Output the (x, y) coordinate of the center of the cell containing the given text.  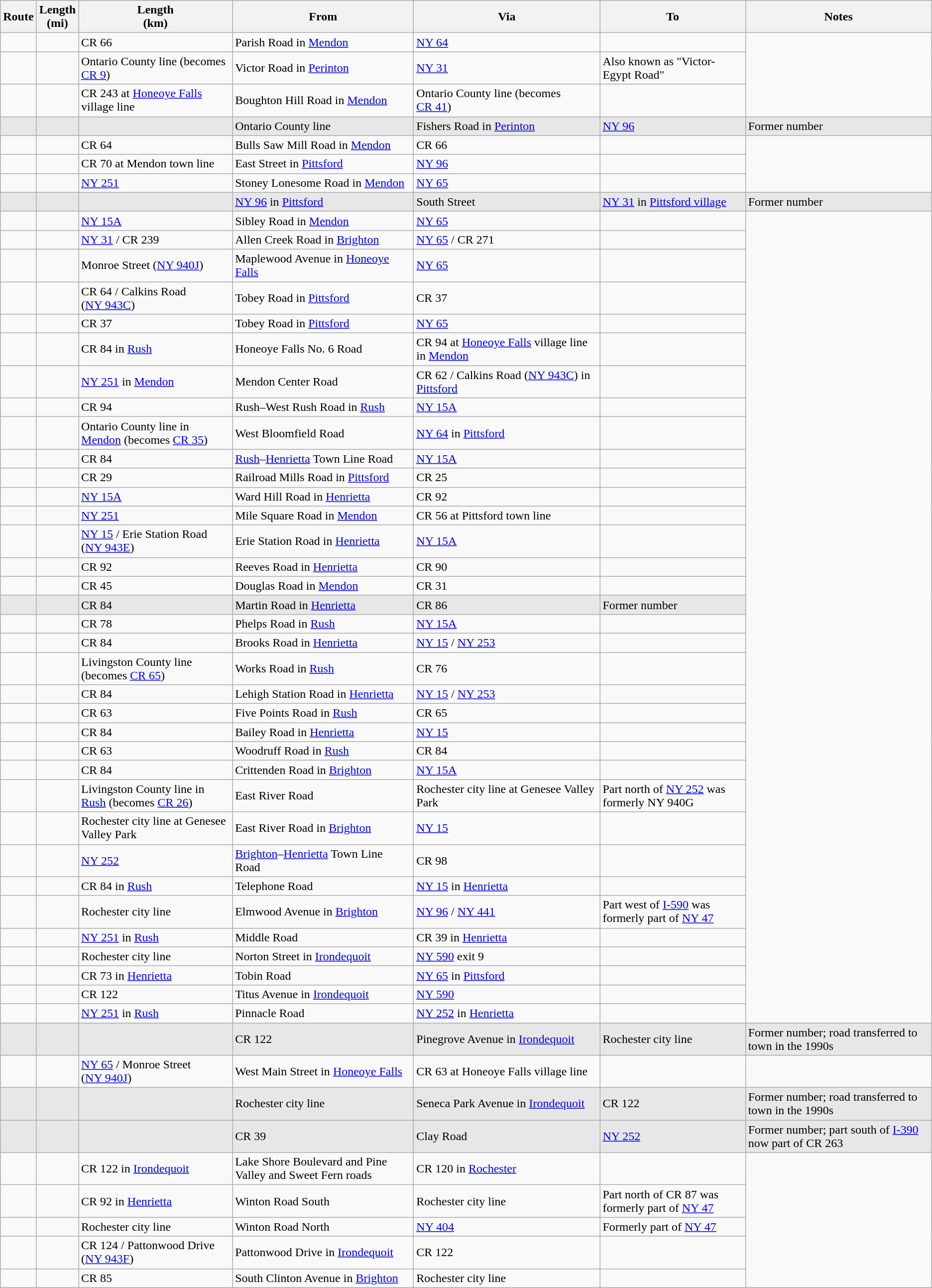
Rush–Henrietta Town Line Road (323, 459)
Norton Street in Irondequoit (323, 956)
East River Road (323, 796)
Tobin Road (323, 975)
CR 243 at Honeoye Falls village line (155, 101)
NY 590 (507, 994)
NY 64 in Pittsford (507, 433)
Fishers Road in Perinton (507, 126)
Erie Station Road in Henrietta (323, 541)
NY 65 in Pittsford (507, 975)
Phelps Road in Rush (323, 624)
Ontario County line in Mendon (becomes CR 35) (155, 433)
CR 124 / Pattonwood Drive (NY 943F) (155, 1252)
Brooks Road in Henrietta (323, 643)
Former number; part south of I-390 now part of CR 263 (838, 1137)
CR 39 in Henrietta (507, 937)
Route (18, 17)
Part north of NY 252 was formerly NY 940G (673, 796)
CR 86 (507, 605)
NY 15 / Erie Station Road (NY 943E) (155, 541)
Maplewood Avenue in Honeoye Falls (323, 265)
NY 252 in Henrietta (507, 1013)
Monroe Street (NY 940J) (155, 265)
Victor Road in Perinton (323, 68)
Martin Road in Henrietta (323, 605)
Middle Road (323, 937)
Length(mi) (57, 17)
Five Points Road in Rush (323, 713)
Pinnacle Road (323, 1013)
CR 65 (507, 713)
East Street in Pittsford (323, 164)
Bulls Saw Mill Road in Mendon (323, 145)
CR 92 in Henrietta (155, 1201)
NY 96 / NY 441 (507, 911)
Reeves Road in Henrietta (323, 567)
Winton Road South (323, 1201)
NY 590 exit 9 (507, 956)
Pattonwood Drive in Irondequoit (323, 1252)
Woodruff Road in Rush (323, 751)
CR 64 (155, 145)
Sibley Road in Mendon (323, 221)
Livingston County line in Rush (becomes CR 26) (155, 796)
Notes (838, 17)
East River Road in Brighton (323, 828)
Ontario County line (becomes CR 9) (155, 68)
Part north of CR 87 was formerly part of NY 47 (673, 1201)
CR 85 (155, 1278)
Lake Shore Boulevard and Pine Valley and Sweet Fern roads (323, 1168)
Ontario County line (323, 126)
NY 251 in Mendon (155, 382)
CR 78 (155, 624)
Seneca Park Avenue in Irondequoit (507, 1104)
CR 31 (507, 586)
NY 31 (507, 68)
Telephone Road (323, 886)
NY 64 (507, 42)
Elmwood Avenue in Brighton (323, 911)
Ward Hill Road in Henrietta (323, 497)
CR 76 (507, 668)
From (323, 17)
NY 404 (507, 1227)
Titus Avenue in Irondequoit (323, 994)
CR 94 (155, 407)
Via (507, 17)
NY 96 in Pittsford (323, 202)
South Clinton Avenue in Brighton (323, 1278)
Douglas Road in Mendon (323, 586)
Part west of I-590 was formerly part of NY 47 (673, 911)
CR 62 / Calkins Road (NY 943C) in Pittsford (507, 382)
CR 90 (507, 567)
CR 64 / Calkins Road (NY 943C) (155, 298)
Rush–West Rush Road in Rush (323, 407)
CR 39 (323, 1137)
Brighton–Henrietta Town Line Road (323, 861)
NY 65 / CR 271 (507, 240)
NY 65 / Monroe Street (NY 940J) (155, 1072)
Allen Creek Road in Brighton (323, 240)
Railroad Mills Road in Pittsford (323, 478)
Bailey Road in Henrietta (323, 732)
Parish Road in Mendon (323, 42)
Formerly part of NY 47 (673, 1227)
Winton Road North (323, 1227)
Ontario County line (becomes CR 41) (507, 101)
CR 120 in Rochester (507, 1168)
Stoney Lonesome Road in Mendon (323, 183)
CR 73 in Henrietta (155, 975)
Clay Road (507, 1137)
CR 25 (507, 478)
NY 15 in Henrietta (507, 886)
NY 31 in Pittsford village (673, 202)
NY 31 / CR 239 (155, 240)
West Main Street in Honeoye Falls (323, 1072)
Works Road in Rush (323, 668)
CR 122 in Irondequoit (155, 1168)
CR 45 (155, 586)
Boughton Hill Road in Mendon (323, 101)
Livingston County line (becomes CR 65) (155, 668)
To (673, 17)
Honeoye Falls No. 6 Road (323, 350)
Lehigh Station Road in Henrietta (323, 694)
CR 29 (155, 478)
CR 56 at Pittsford town line (507, 515)
Pinegrove Avenue in Irondequoit (507, 1039)
Also known as "Victor-Egypt Road" (673, 68)
Length(km) (155, 17)
Mendon Center Road (323, 382)
Crittenden Road in Brighton (323, 770)
West Bloomfield Road (323, 433)
CR 94 at Honeoye Falls village line in Mendon (507, 350)
South Street (507, 202)
CR 98 (507, 861)
CR 63 at Honeoye Falls village line (507, 1072)
CR 70 at Mendon town line (155, 164)
Mile Square Road in Mendon (323, 515)
